Return (x, y) of the center of cell containing provided text 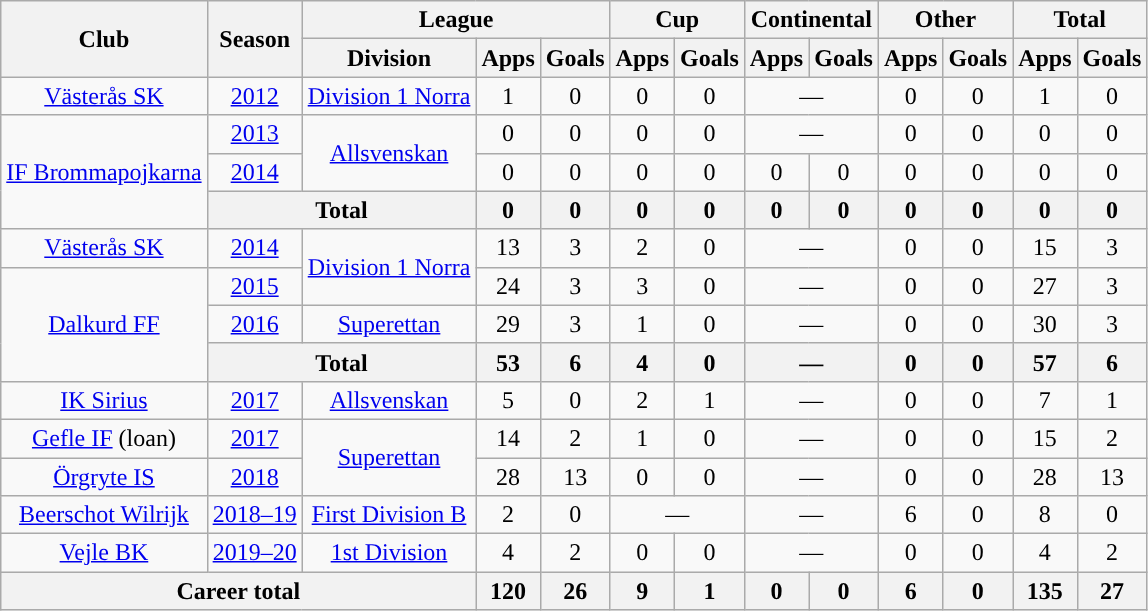
Club (104, 39)
League (456, 20)
53 (508, 362)
2016 (254, 324)
Vejle BK (104, 553)
Gefle IF (loan) (104, 438)
5 (508, 400)
2018–19 (254, 515)
7 (1045, 400)
14 (508, 438)
2013 (254, 134)
Other (945, 20)
IF Brommapojkarna (104, 172)
2019–20 (254, 553)
IK Sirius (104, 400)
Career total (238, 591)
1st Division (389, 553)
Cup (677, 20)
57 (1045, 362)
30 (1045, 324)
2012 (254, 96)
26 (575, 591)
29 (508, 324)
Continental (811, 20)
24 (508, 286)
8 (1045, 515)
120 (508, 591)
Dalkurd FF (104, 324)
Division (389, 58)
Örgryte IS (104, 477)
135 (1045, 591)
Beerschot Wilrijk (104, 515)
Season (254, 39)
2018 (254, 477)
2015 (254, 286)
First Division B (389, 515)
9 (642, 591)
